Capture the cell that displays the provided text and extract its (x, y) central coordinate. 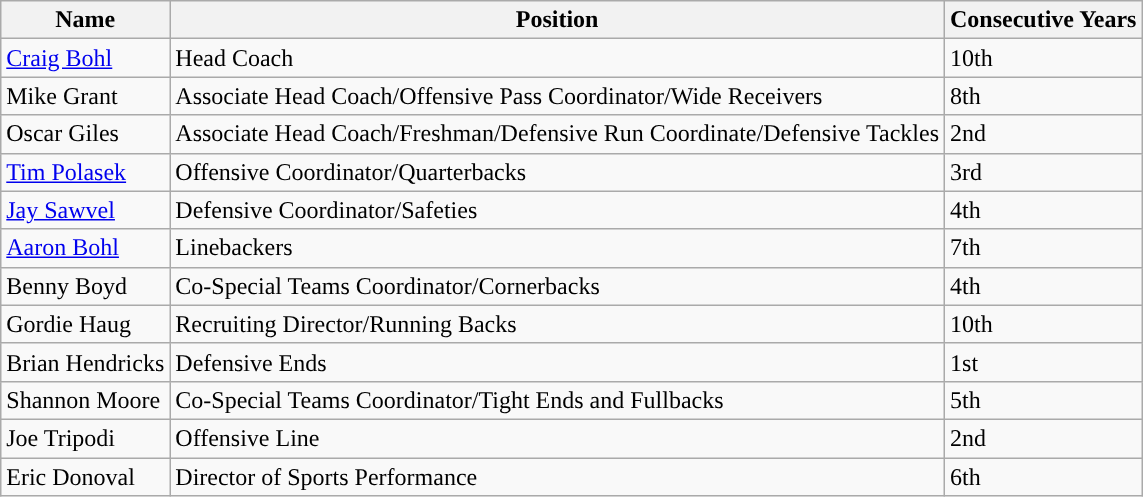
Position (558, 20)
Oscar Giles (86, 134)
6th (1044, 477)
Brian Hendricks (86, 362)
5th (1044, 400)
Offensive Coordinator/Quarterbacks (558, 172)
Director of Sports Performance (558, 477)
Consecutive Years (1044, 20)
Gordie Haug (86, 324)
1st (1044, 362)
Co-Special Teams Coordinator/Cornerbacks (558, 286)
Recruiting Director/Running Backs (558, 324)
Defensive Ends (558, 362)
Offensive Line (558, 438)
7th (1044, 248)
Jay Sawvel (86, 210)
8th (1044, 96)
Craig Bohl (86, 58)
Co-Special Teams Coordinator/Tight Ends and Fullbacks (558, 400)
Aaron Bohl (86, 248)
Defensive Coordinator/Safeties (558, 210)
3rd (1044, 172)
Benny Boyd (86, 286)
Associate Head Coach/Offensive Pass Coordinator/Wide Receivers (558, 96)
Name (86, 20)
Tim Polasek (86, 172)
Associate Head Coach/Freshman/Defensive Run Coordinate/Defensive Tackles (558, 134)
Linebackers (558, 248)
Mike Grant (86, 96)
Eric Donoval (86, 477)
Joe Tripodi (86, 438)
Shannon Moore (86, 400)
Head Coach (558, 58)
